Provide the (x, y) coordinate of the cell's center where the given text is located.  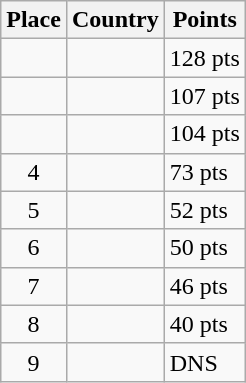
4 (34, 172)
73 pts (204, 172)
52 pts (204, 210)
46 pts (204, 286)
8 (34, 324)
Country (115, 20)
50 pts (204, 248)
107 pts (204, 96)
40 pts (204, 324)
128 pts (204, 58)
Place (34, 20)
104 pts (204, 134)
DNS (204, 362)
7 (34, 286)
9 (34, 362)
5 (34, 210)
6 (34, 248)
Points (204, 20)
